Scan for the cell matching the given text and deliver its [x, y] coordinate at center. 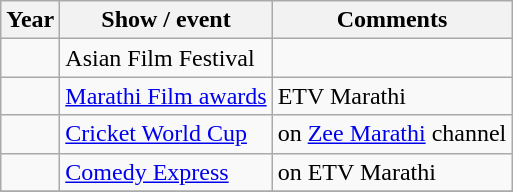
on ETV Marathi [392, 172]
Marathi Film awards [166, 96]
Asian Film Festival [166, 58]
Cricket World Cup [166, 134]
Comments [392, 20]
Year [30, 20]
on Zee Marathi channel [392, 134]
ETV Marathi [392, 96]
Show / event [166, 20]
Comedy Express [166, 172]
